Return [X, Y] of the center of cell containing provided text 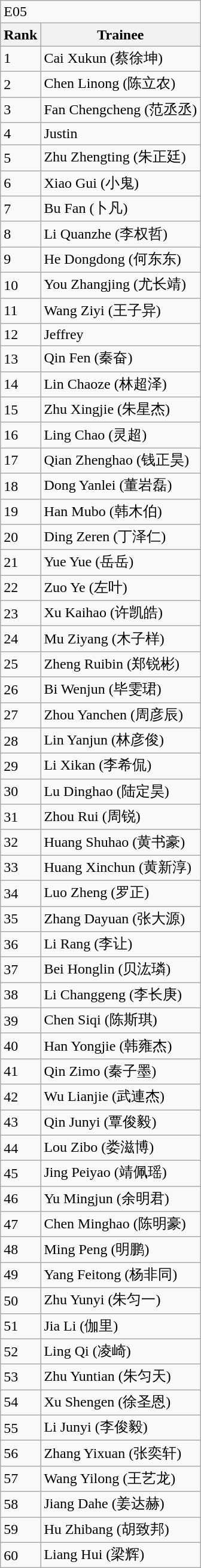
49 [20, 1275]
Wang Ziyi (王子异) [121, 311]
Jing Peiyao (靖佩瑶) [121, 1173]
Xiao Gui (小鬼) [121, 183]
48 [20, 1250]
47 [20, 1225]
28 [20, 740]
Li Rang (李让) [121, 945]
26 [20, 690]
15 [20, 410]
34 [20, 893]
Ming Peng (明鹏) [121, 1250]
12 [20, 335]
20 [20, 537]
Yu Mingjun (余明君) [121, 1198]
23 [20, 614]
Qin Zimo (秦子墨) [121, 1072]
38 [20, 995]
Zhu Yuntian (朱匀天) [121, 1377]
13 [20, 359]
37 [20, 970]
33 [20, 868]
Jeffrey [121, 335]
25 [20, 664]
Bu Fan (卜凡) [121, 209]
11 [20, 311]
9 [20, 260]
Trainee [121, 35]
19 [20, 512]
Han Mubo (韩木伯) [121, 512]
Xu Shengen (徐圣恩) [121, 1403]
Ding Zeren (丁泽仁) [121, 537]
60 [20, 1555]
21 [20, 562]
Yue Yue (岳岳) [121, 562]
Rank [20, 35]
8 [20, 234]
E05 [100, 12]
Chen Minghao (陈明豪) [121, 1225]
Huang Shuhao (黄书豪) [121, 842]
46 [20, 1198]
22 [20, 588]
Wu Lianjie (武連杰) [121, 1097]
Chen Siqi (陈斯琪) [121, 1020]
Xu Kaihao (许凯皓) [121, 614]
3 [20, 110]
Ling Qi (凌崎) [121, 1352]
51 [20, 1326]
Bei Honglin (贝汯璘) [121, 970]
Jiang Dahe (姜达赫) [121, 1505]
59 [20, 1530]
17 [20, 460]
Li Xikan (李希侃) [121, 767]
Fan Chengcheng (范丞丞) [121, 110]
Chen Linong (陈立农) [121, 84]
Zhou Rui (周锐) [121, 817]
Zhu Zhengting (朱正廷) [121, 158]
Zhou Yanchen (周彦辰) [121, 715]
Qin Junyi (覃俊毅) [121, 1123]
Zheng Ruibin (郑锐彬) [121, 664]
Cai Xukun (蔡徐坤) [121, 59]
54 [20, 1403]
42 [20, 1097]
5 [20, 158]
Zhu Yunyi (朱匀一) [121, 1300]
You Zhangjing (尤长靖) [121, 285]
He Dongdong (何东东) [121, 260]
Ling Chao (灵超) [121, 435]
10 [20, 285]
Liang Hui (梁辉) [121, 1555]
1 [20, 59]
39 [20, 1020]
Lou Zibo (娄滋博) [121, 1148]
Qin Fen (秦奋) [121, 359]
52 [20, 1352]
Jia Li (伽里) [121, 1326]
Bi Wenjun (毕雯珺) [121, 690]
Hu Zhibang (胡致邦) [121, 1530]
29 [20, 767]
Yang Feitong (杨非同) [121, 1275]
Li Changgeng (李长庚) [121, 995]
35 [20, 919]
14 [20, 384]
Dong Yanlei (董岩磊) [121, 486]
Luo Zheng (罗正) [121, 893]
43 [20, 1123]
Huang Xinchun (黄新淳) [121, 868]
Qian Zhenghao (钱正昊) [121, 460]
Zhang Dayuan (张大源) [121, 919]
40 [20, 1047]
32 [20, 842]
4 [20, 134]
Li Quanzhe (李权哲) [121, 234]
55 [20, 1428]
41 [20, 1072]
Lu Dinghao (陆定昊) [121, 792]
16 [20, 435]
56 [20, 1453]
7 [20, 209]
Zuo Ye (左叶) [121, 588]
36 [20, 945]
6 [20, 183]
53 [20, 1377]
Li Junyi (李俊毅) [121, 1428]
44 [20, 1148]
18 [20, 486]
30 [20, 792]
Lin Chaoze (林超泽) [121, 384]
Zhang Yixuan (张奕轩) [121, 1453]
45 [20, 1173]
Wang Yilong (王艺龙) [121, 1478]
Mu Ziyang (木子样) [121, 639]
58 [20, 1505]
Justin [121, 134]
50 [20, 1300]
27 [20, 715]
Zhu Xingjie (朱星杰) [121, 410]
2 [20, 84]
24 [20, 639]
Han Yongjie (韩雍杰) [121, 1047]
57 [20, 1478]
31 [20, 817]
Lin Yanjun (林彦俊) [121, 740]
